Return the (x, y) coordinate for the center point of the cell that contains the specified text.  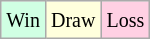
Win (24, 20)
Loss (126, 20)
Draw (72, 20)
